Search for the cell housing the specified text and yield its (X, Y) center coordinate. 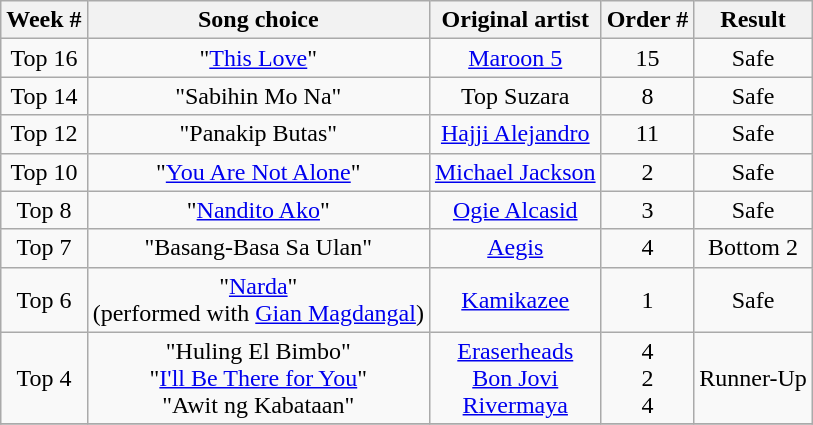
"Nandito Ako" (258, 210)
1 (648, 300)
Top 8 (44, 210)
Top 10 (44, 172)
Original artist (515, 20)
Bottom 2 (754, 248)
Top 16 (44, 58)
424 (648, 378)
11 (648, 134)
Top 4 (44, 378)
Order # (648, 20)
"You Are Not Alone" (258, 172)
Hajji Alejandro (515, 134)
"Basang-Basa Sa Ulan" (258, 248)
Song choice (258, 20)
4 (648, 248)
Kamikazee (515, 300)
Week # (44, 20)
Top 7 (44, 248)
Aegis (515, 248)
Maroon 5 (515, 58)
Top 14 (44, 96)
Michael Jackson (515, 172)
EraserheadsBon JoviRivermaya (515, 378)
Top 6 (44, 300)
Top 12 (44, 134)
Result (754, 20)
"Panakip Butas" (258, 134)
"Narda"(performed with Gian Magdangal) (258, 300)
2 (648, 172)
Ogie Alcasid (515, 210)
3 (648, 210)
"Sabihin Mo Na" (258, 96)
Runner-Up (754, 378)
8 (648, 96)
"This Love" (258, 58)
Top Suzara (515, 96)
"Huling El Bimbo""I'll Be There for You""Awit ng Kabataan" (258, 378)
15 (648, 58)
